From the cell containing the given text, extract its center point as (X, Y) coordinate. 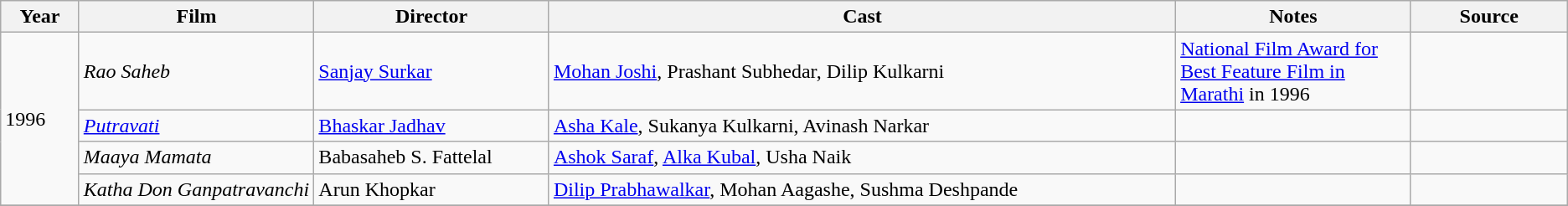
Director (432, 17)
Source (1489, 17)
Putravati (196, 126)
1996 (40, 119)
Sanjay Surkar (432, 71)
Asha Kale, Sukanya Kulkarni, Avinash Narkar (862, 126)
Notes (1293, 17)
Maaya Mamata (196, 157)
Mohan Joshi, Prashant Subhedar, Dilip Kulkarni (862, 71)
Rao Saheb (196, 71)
Katha Don Ganpatravanchi (196, 189)
Dilip Prabhawalkar, Mohan Aagashe, Sushma Deshpande (862, 189)
National Film Award for Best Feature Film in Marathi in 1996 (1293, 71)
Cast (862, 17)
Film (196, 17)
Bhaskar Jadhav (432, 126)
Arun Khopkar (432, 189)
Ashok Saraf, Alka Kubal, Usha Naik (862, 157)
Babasaheb S. Fattelal (432, 157)
Year (40, 17)
